Provide the (X, Y) coordinate of the cell's center where the given text is located.  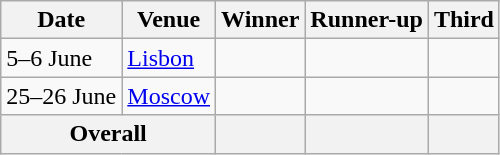
Date (62, 20)
Overall (108, 134)
5–6 June (62, 58)
Venue (169, 20)
Runner-up (367, 20)
Lisbon (169, 58)
25–26 June (62, 96)
Third (464, 20)
Moscow (169, 96)
Winner (260, 20)
